Determine the [x, y] coordinate at the center of the cell enclosing the given text.  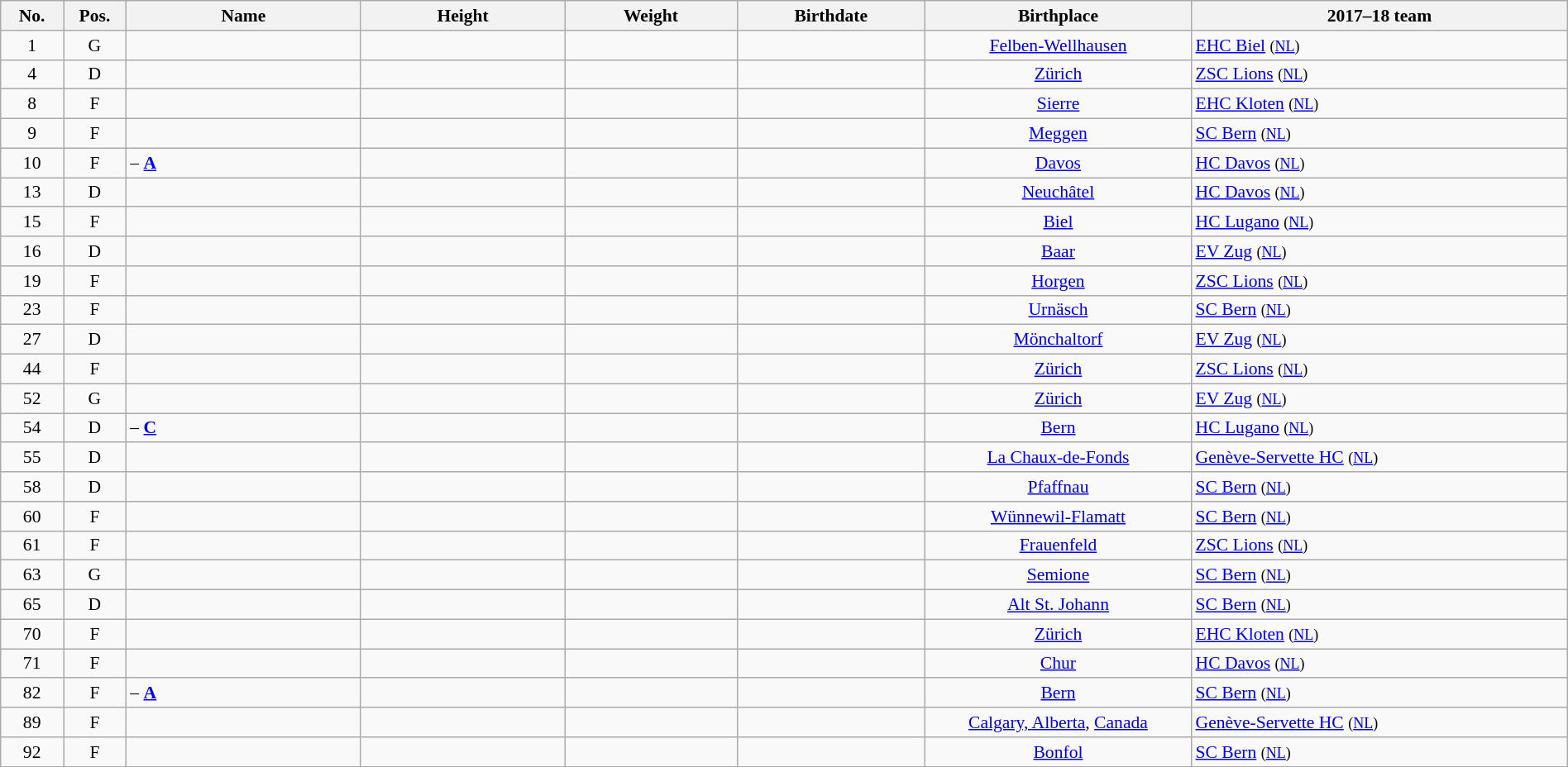
70 [32, 634]
– C [243, 428]
52 [32, 398]
Sierre [1058, 104]
Birthdate [830, 16]
55 [32, 458]
Urnäsch [1058, 310]
Baar [1058, 251]
Chur [1058, 664]
92 [32, 752]
9 [32, 134]
Alt St. Johann [1058, 605]
Pos. [95, 16]
23 [32, 310]
58 [32, 487]
La Chaux-de-Fonds [1058, 458]
Name [243, 16]
Felben-Wellhausen [1058, 45]
EHC Biel (NL) [1379, 45]
16 [32, 251]
Semione [1058, 575]
63 [32, 575]
Height [462, 16]
2017–18 team [1379, 16]
Mönchaltorf [1058, 340]
Wünnewil-Flamatt [1058, 517]
82 [32, 693]
Horgen [1058, 281]
89 [32, 722]
Birthplace [1058, 16]
44 [32, 369]
No. [32, 16]
Calgary, Alberta, Canada [1058, 722]
61 [32, 545]
60 [32, 517]
Neuchâtel [1058, 193]
Frauenfeld [1058, 545]
71 [32, 664]
1 [32, 45]
Meggen [1058, 134]
Biel [1058, 222]
13 [32, 193]
19 [32, 281]
8 [32, 104]
27 [32, 340]
Weight [651, 16]
Davos [1058, 163]
Bonfol [1058, 752]
4 [32, 74]
65 [32, 605]
15 [32, 222]
Pfaffnau [1058, 487]
54 [32, 428]
10 [32, 163]
